Return the (x, y) coordinate for the center point of the cell that contains the specified text.  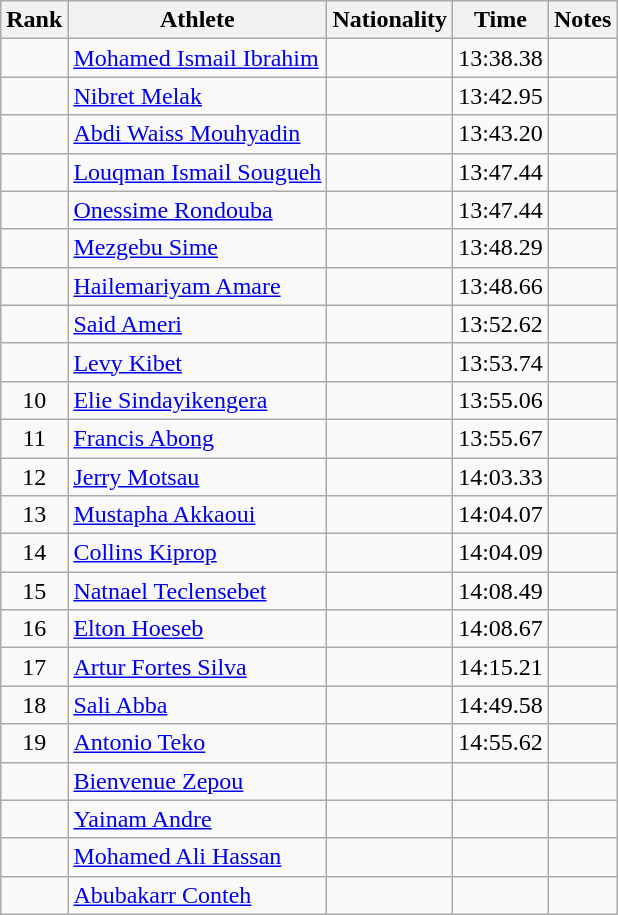
13:48.29 (501, 248)
14:55.62 (501, 743)
13:55.06 (501, 400)
Yainam Andre (198, 819)
Natnael Teclensebet (198, 591)
12 (34, 477)
17 (34, 667)
14:04.07 (501, 515)
Collins Kiprop (198, 553)
Francis Abong (198, 438)
Abdi Waiss Mouhyadin (198, 134)
14:08.67 (501, 629)
10 (34, 400)
Artur Fortes Silva (198, 667)
Hailemariyam Amare (198, 286)
13:38.38 (501, 58)
14:15.21 (501, 667)
13:52.62 (501, 324)
Notes (582, 20)
Nibret Melak (198, 96)
Levy Kibet (198, 362)
Bienvenue Zepou (198, 781)
Jerry Motsau (198, 477)
Nationality (390, 20)
14:03.33 (501, 477)
13:53.74 (501, 362)
Mohamed Ali Hassan (198, 857)
Mezgebu Sime (198, 248)
Rank (34, 20)
19 (34, 743)
14:49.58 (501, 705)
13:55.67 (501, 438)
11 (34, 438)
13:42.95 (501, 96)
14 (34, 553)
Sali Abba (198, 705)
Elton Hoeseb (198, 629)
Athlete (198, 20)
Abubakarr Conteh (198, 895)
Antonio Teko (198, 743)
Louqman Ismail Sougueh (198, 172)
13:43.20 (501, 134)
14:04.09 (501, 553)
18 (34, 705)
Mohamed Ismail Ibrahim (198, 58)
13 (34, 515)
Said Ameri (198, 324)
16 (34, 629)
Elie Sindayikengera (198, 400)
Time (501, 20)
14:08.49 (501, 591)
13:48.66 (501, 286)
Onessime Rondouba (198, 210)
15 (34, 591)
Mustapha Akkaoui (198, 515)
